Output the [x, y] coordinate of the center of the cell containing the given text.  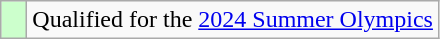
Qualified for the 2024 Summer Olympics [233, 20]
